Scan for the cell matching the given text and deliver its (X, Y) coordinate at center. 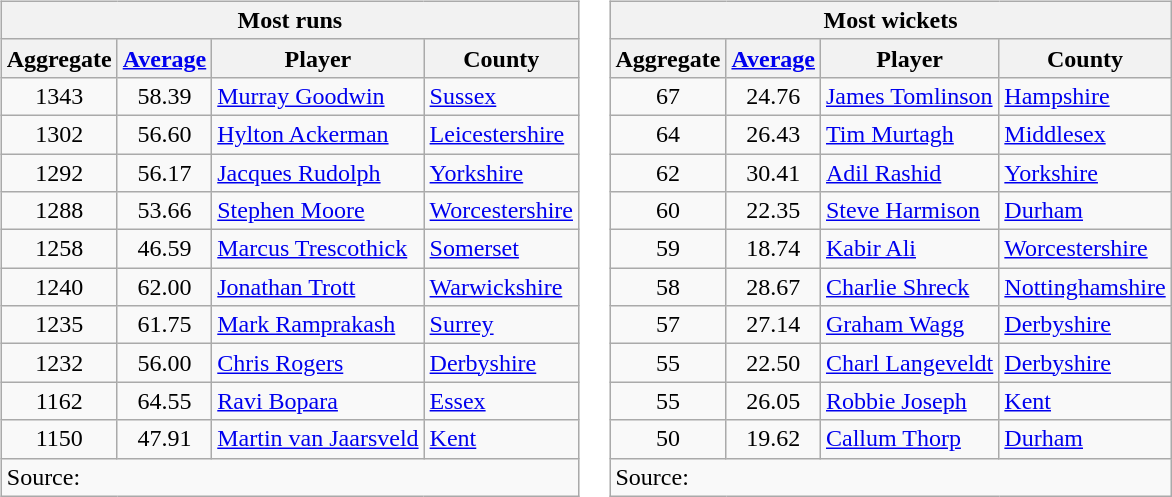
Essex (501, 401)
Steve Harmison (909, 211)
1288 (59, 211)
Graham Wagg (909, 325)
26.05 (774, 401)
64 (668, 134)
64.55 (164, 401)
Ravi Bopara (318, 401)
57 (668, 325)
Warwickshire (501, 287)
Callum Thorp (909, 439)
67 (668, 96)
Adil Rashid (909, 173)
24.76 (774, 96)
27.14 (774, 325)
Stephen Moore (318, 211)
28.67 (774, 287)
22.35 (774, 211)
Marcus Trescothick (318, 249)
50 (668, 439)
Tim Murtagh (909, 134)
Chris Rogers (318, 363)
Jacques Rudolph (318, 173)
30.41 (774, 173)
Surrey (501, 325)
Middlesex (1085, 134)
Mark Ramprakash (318, 325)
1162 (59, 401)
Leicestershire (501, 134)
61.75 (164, 325)
Martin van Jaarsveld (318, 439)
62.00 (164, 287)
56.60 (164, 134)
Charlie Shreck (909, 287)
56.17 (164, 173)
59 (668, 249)
1232 (59, 363)
James Tomlinson (909, 96)
56.00 (164, 363)
1292 (59, 173)
1150 (59, 439)
Robbie Joseph (909, 401)
1235 (59, 325)
Most wickets (890, 20)
Somerset (501, 249)
Kabir Ali (909, 249)
22.50 (774, 363)
62 (668, 173)
Nottinghamshire (1085, 287)
Hylton Ackerman (318, 134)
53.66 (164, 211)
58 (668, 287)
18.74 (774, 249)
1343 (59, 96)
1258 (59, 249)
Hampshire (1085, 96)
Murray Goodwin (318, 96)
Most runs (290, 20)
Jonathan Trott (318, 287)
47.91 (164, 439)
58.39 (164, 96)
1240 (59, 287)
Charl Langeveldt (909, 363)
1302 (59, 134)
60 (668, 211)
26.43 (774, 134)
46.59 (164, 249)
19.62 (774, 439)
Sussex (501, 96)
